Pinpoint the cell where the given text exists, returning its [X, Y] midpoint coordinate. 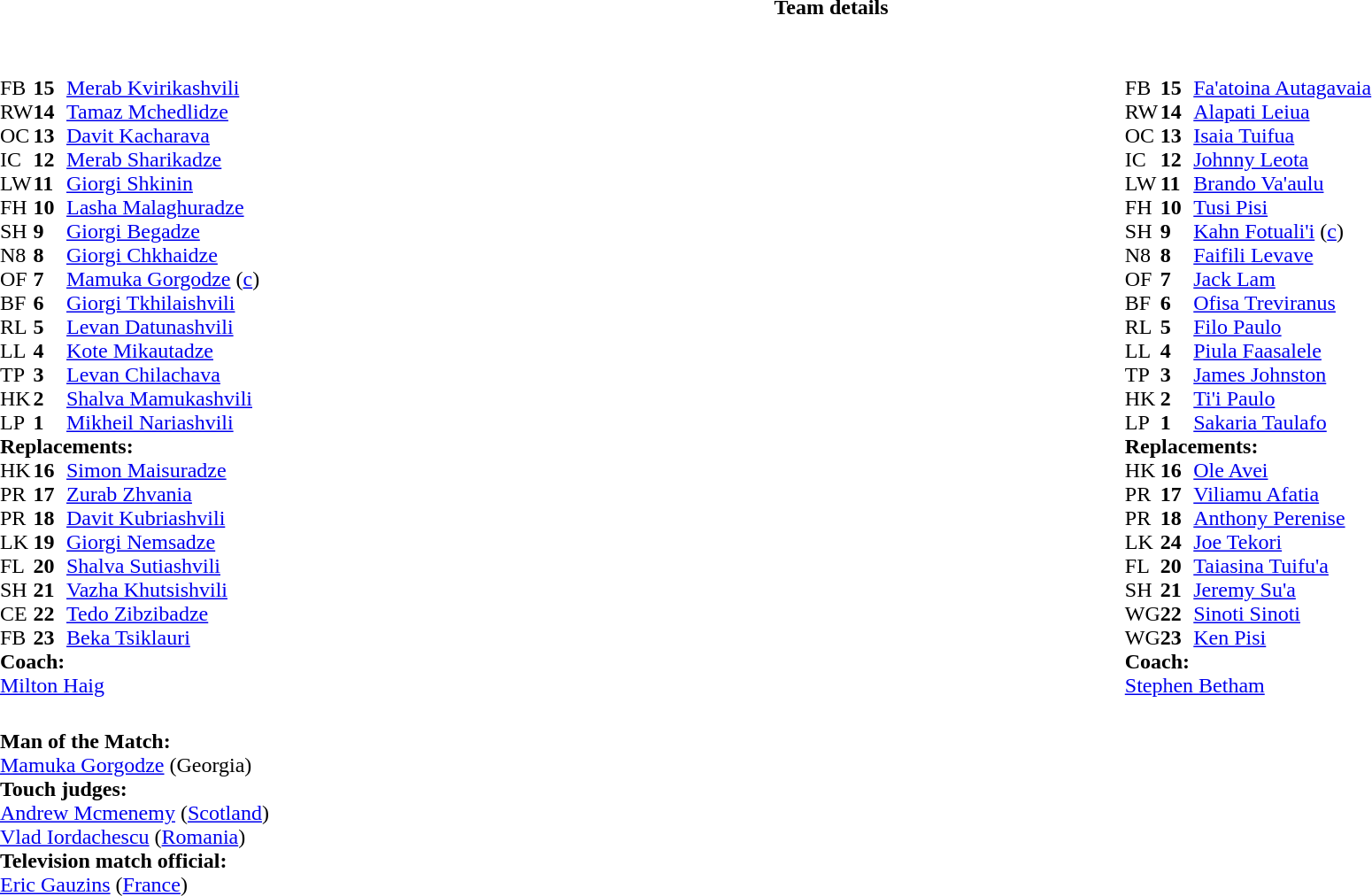
Brando Va'aulu [1282, 184]
Kote Mikautadze [163, 351]
Levan Datunashvili [163, 328]
James Johnston [1282, 375]
Viliamu Afatia [1282, 494]
Giorgi Begadze [163, 232]
Stephen Betham [1248, 685]
Vazha Khutsishvili [163, 590]
Jeremy Su'a [1282, 590]
Tusi Pisi [1282, 207]
CE [17, 614]
Giorgi Shkinin [163, 184]
Sinoti Sinoti [1282, 614]
24 [1177, 542]
Simon Maisuradze [163, 471]
Faifili Levave [1282, 255]
Merab Kvirikashvili [163, 89]
Lasha Malaghuradze [163, 207]
Ofisa Treviranus [1282, 303]
Alapati Leiua [1282, 112]
Mamuka Gorgodze (c) [163, 280]
Kahn Fotuali'i (c) [1282, 232]
Taiasina Tuifu'a [1282, 567]
Isaia Tuifua [1282, 136]
Davit Kubriashvili [163, 519]
Ti'i Paulo [1282, 398]
Shalva Mamukashvili [163, 398]
Milton Haig [129, 685]
Merab Sharikadze [163, 159]
19 [50, 542]
Anthony Perenise [1282, 519]
Piula Faasalele [1282, 351]
Sakaria Taulafo [1282, 423]
Beka Tsiklauri [163, 637]
Johnny Leota [1282, 159]
Giorgi Chkhaidze [163, 255]
Giorgi Tkhilaishvili [163, 303]
Joe Tekori [1282, 542]
Jack Lam [1282, 280]
Ole Avei [1282, 471]
Shalva Sutiashvili [163, 567]
Davit Kacharava [163, 136]
Fa'atoina Autagavaia [1282, 89]
Levan Chilachava [163, 375]
Filo Paulo [1282, 328]
Tamaz Mchedlidze [163, 112]
Mikheil Nariashvili [163, 423]
Ken Pisi [1282, 637]
Giorgi Nemsadze [163, 542]
Tedo Zibzibadze [163, 614]
Zurab Zhvania [163, 494]
